Search for the cell housing the specified text and yield its [x, y] center coordinate. 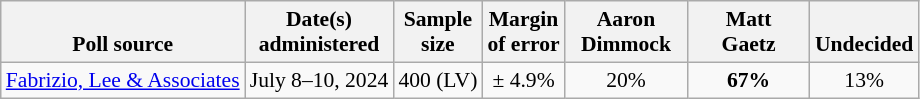
67% [748, 80]
Marginof error [523, 32]
MattGaetz [748, 32]
Poll source [123, 32]
Fabrizio, Lee & Associates [123, 80]
400 (LV) [438, 80]
July 8–10, 2024 [320, 80]
Undecided [864, 32]
13% [864, 80]
AaronDimmock [626, 32]
Samplesize [438, 32]
Date(s)administered [320, 32]
± 4.9% [523, 80]
20% [626, 80]
